Search for the cell housing the specified text and yield its [X, Y] center coordinate. 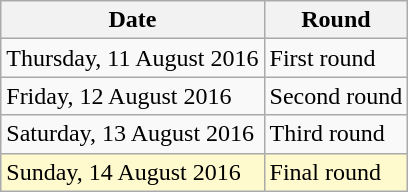
Round [336, 20]
Thursday, 11 August 2016 [132, 58]
Final round [336, 172]
Second round [336, 96]
First round [336, 58]
Friday, 12 August 2016 [132, 96]
Saturday, 13 August 2016 [132, 134]
Sunday, 14 August 2016 [132, 172]
Date [132, 20]
Third round [336, 134]
